Determine the (x, y) coordinate at the center of the cell enclosing the given text.  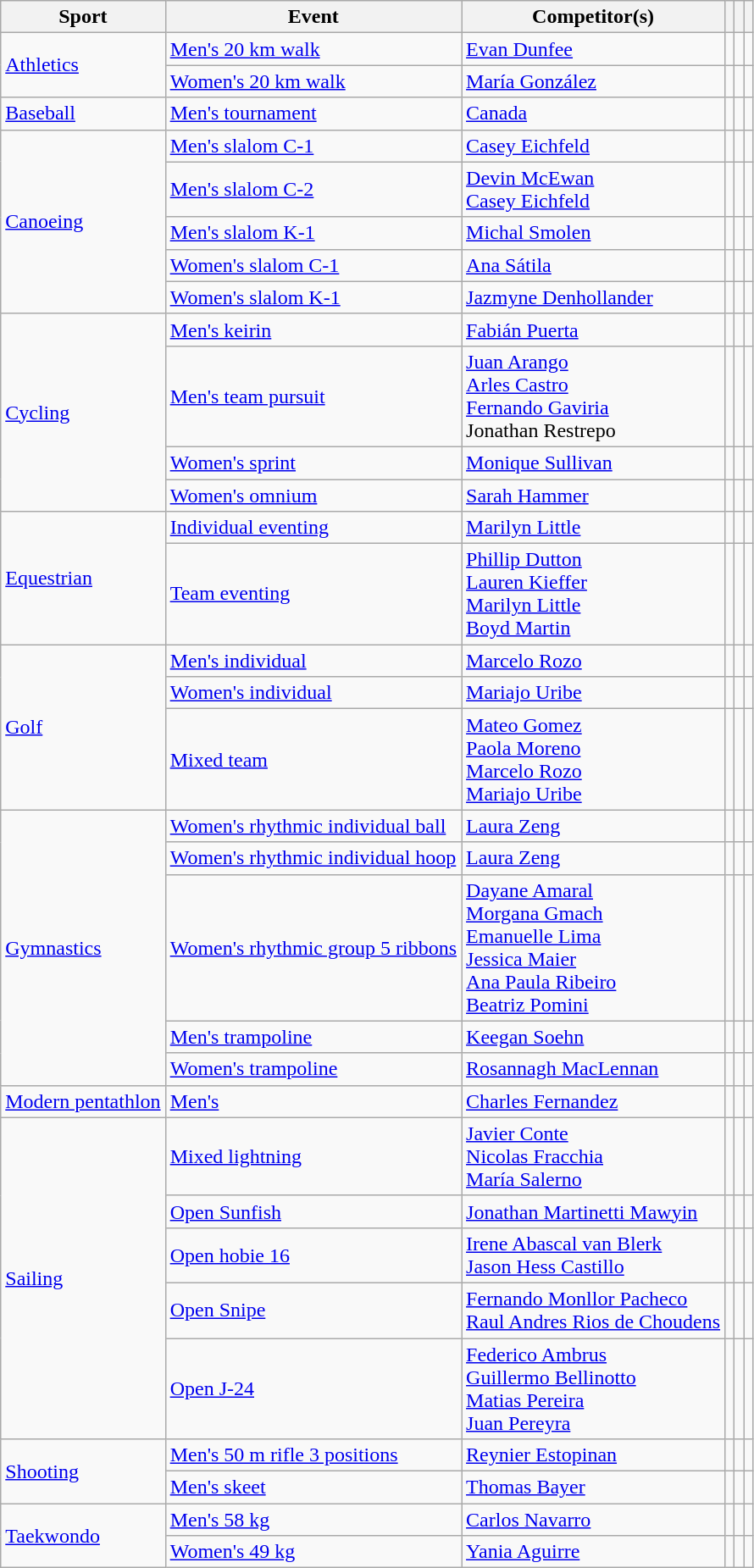
Fernando Monllor PachecoRaul Andres Rios de Choudens (593, 1310)
Cycling (83, 412)
Open Sunfish (313, 1211)
Sarah Hammer (593, 496)
Women's omnium (313, 496)
Gymnastics (83, 947)
Men's team pursuit (313, 396)
Women's sprint (313, 463)
Men's slalom C-1 (313, 146)
Irene Abascal van BlerkJason Hess Castillo (593, 1255)
Evan Dunfee (593, 49)
Canada (593, 114)
Baseball (83, 114)
Mixed team (313, 759)
Men's tournament (313, 114)
Juan ArangoArles CastroFernando GaviriaJonathan Restrepo (593, 396)
María González (593, 81)
Men's 20 km walk (313, 49)
Women's 49 kg (313, 1552)
Golf (83, 727)
Women's rhythmic individual hoop (313, 858)
Men's (313, 1101)
Carlos Navarro (593, 1520)
Dayane AmaralMorgana GmachEmanuelle LimaJessica MaierAna Paula RibeiroBeatriz Pomini (593, 947)
Mariajo Uribe (593, 693)
Casey Eichfeld (593, 146)
Mateo GomezPaola MorenoMarcelo RozoMariajo Uribe (593, 759)
Monique Sullivan (593, 463)
Fabián Puerta (593, 330)
Women's slalom K-1 (313, 297)
Sailing (83, 1277)
Marilyn Little (593, 528)
Phillip DuttonLauren KiefferMarilyn LittleBoyd Martin (593, 595)
Men's individual (313, 661)
Javier ConteNicolas FracchiaMaría Salerno (593, 1156)
Reynier Estopinan (593, 1455)
Open J-24 (313, 1389)
Women's rhythmic individual ball (313, 826)
Jazmyne Denhollander (593, 297)
Canoeing (83, 222)
Shooting (83, 1471)
Women's trampoline (313, 1069)
Event (313, 17)
Team eventing (313, 595)
Women's rhythmic group 5 ribbons (313, 947)
Ana Sátila (593, 265)
Men's slalom K-1 (313, 233)
Men's skeet (313, 1488)
Taekwondo (83, 1536)
Thomas Bayer (593, 1488)
Mixed lightning (313, 1156)
Women's 20 km walk (313, 81)
Yania Aguirre (593, 1552)
Equestrian (83, 578)
Modern pentathlon (83, 1101)
Charles Fernandez (593, 1101)
Devin McEwanCasey Eichfeld (593, 190)
Keegan Soehn (593, 1037)
Men's 50 m rifle 3 positions (313, 1455)
Women's slalom C-1 (313, 265)
Athletics (83, 65)
Women's individual (313, 693)
Michal Smolen (593, 233)
Marcelo Rozo (593, 661)
Open hobie 16 (313, 1255)
Rosannagh MacLennan (593, 1069)
Individual eventing (313, 528)
Open Snipe (313, 1310)
Federico AmbrusGuillermo BellinottoMatias PereiraJuan Pereyra (593, 1389)
Competitor(s) (593, 17)
Sport (83, 17)
Men's 58 kg (313, 1520)
Men's keirin (313, 330)
Men's slalom C-2 (313, 190)
Men's trampoline (313, 1037)
Jonathan Martinetti Mawyin (593, 1211)
